Output the (X, Y) coordinate of the center of the cell containing the given text.  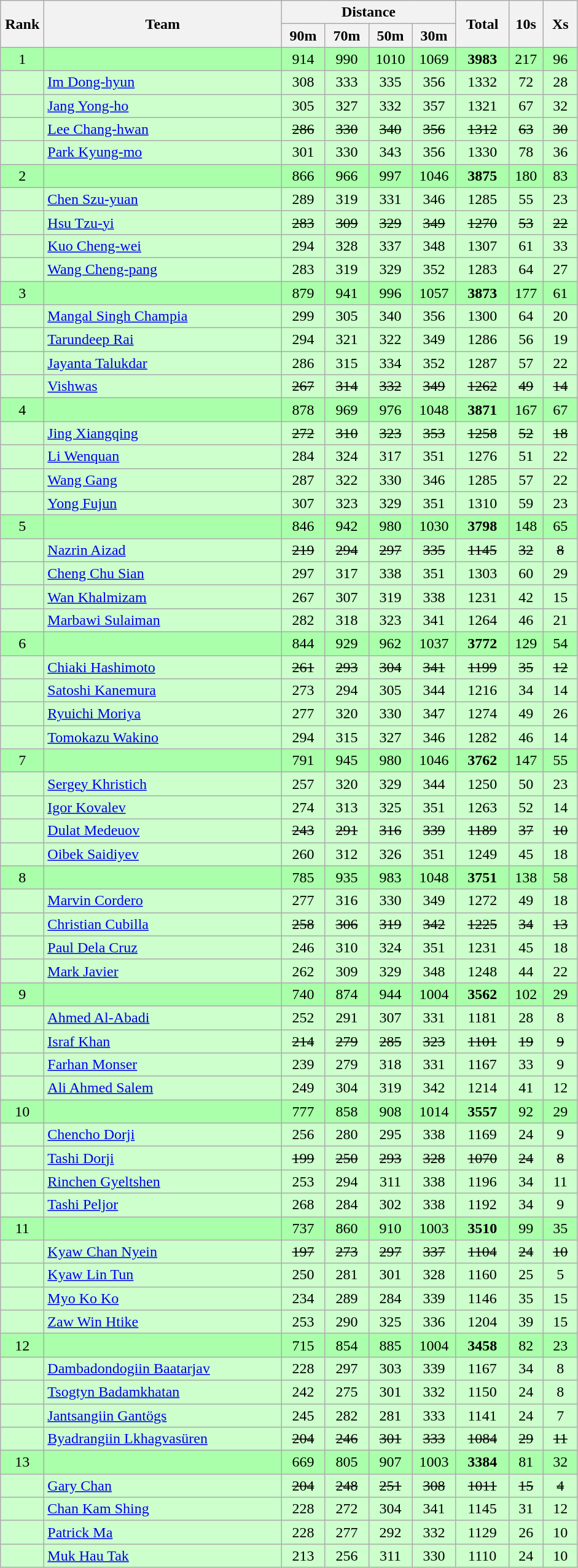
39 (526, 1322)
1169 (482, 1135)
Paul Dela Cruz (163, 947)
Jang Yong-ho (163, 106)
257 (303, 784)
1110 (482, 1556)
878 (303, 410)
1307 (482, 246)
326 (391, 854)
885 (391, 1345)
1287 (482, 363)
290 (346, 1322)
976 (391, 410)
258 (303, 924)
199 (303, 1158)
Tomokazu Wakino (163, 737)
777 (303, 1111)
357 (434, 106)
1010 (391, 59)
217 (526, 59)
30 (560, 129)
82 (526, 1345)
353 (434, 433)
929 (346, 643)
1192 (482, 1205)
56 (526, 340)
213 (303, 1556)
Kyaw Lin Tun (163, 1275)
990 (346, 59)
1282 (482, 737)
740 (303, 994)
21 (560, 620)
1283 (482, 269)
285 (391, 1041)
177 (526, 293)
303 (391, 1368)
1069 (434, 59)
1104 (482, 1252)
1300 (482, 316)
Rank (22, 24)
245 (303, 1415)
3384 (482, 1462)
Lee Chang-hwan (163, 129)
1286 (482, 340)
92 (526, 1111)
Muk Hau Tak (163, 1556)
Tsogtyn Badamkhatan (163, 1392)
1129 (482, 1532)
3875 (482, 176)
Marbawi Sulaiman (163, 620)
65 (560, 527)
1146 (482, 1298)
Vishwas (163, 386)
1181 (482, 1017)
1264 (482, 620)
268 (303, 1205)
306 (346, 924)
2 (22, 176)
30m (434, 36)
243 (303, 831)
Li Wenquan (163, 457)
996 (391, 293)
1272 (482, 901)
846 (303, 527)
58 (560, 877)
Jing Xiangqing (163, 433)
334 (391, 363)
Ryuichi Moriya (163, 714)
129 (526, 643)
Satoshi Kanemura (163, 691)
99 (526, 1228)
25 (526, 1275)
3751 (482, 877)
313 (346, 807)
Sergey Khristich (163, 784)
234 (303, 1298)
27 (560, 269)
1214 (482, 1088)
Team (163, 24)
1216 (482, 691)
669 (303, 1462)
791 (303, 761)
3562 (482, 994)
Tashi Dorji (163, 1158)
3871 (482, 410)
287 (303, 480)
50m (391, 36)
1330 (482, 152)
37 (526, 831)
219 (303, 550)
Jantsangiin Gantögs (163, 1415)
214 (303, 1041)
Ahmed Al-Abadi (163, 1017)
1196 (482, 1182)
70m (346, 36)
312 (346, 854)
Mark Javier (163, 971)
3983 (482, 59)
83 (560, 176)
1263 (482, 807)
63 (526, 129)
51 (526, 457)
Tarundeep Rai (163, 340)
239 (303, 1065)
935 (346, 877)
1332 (482, 82)
Im Dong-hyun (163, 82)
261 (303, 667)
Chen Szu-yuan (163, 199)
20 (560, 316)
197 (303, 1252)
295 (391, 1135)
180 (526, 176)
260 (303, 854)
1321 (482, 106)
10s (526, 24)
914 (303, 59)
1011 (482, 1486)
Christian Cubilla (163, 924)
805 (346, 1462)
962 (391, 643)
138 (526, 877)
Dambadondogiin Baatarjav (163, 1368)
866 (303, 176)
Byadrangiin Lkhagvasüren (163, 1439)
1101 (482, 1041)
1 (22, 59)
167 (526, 410)
874 (346, 994)
1084 (482, 1439)
Park Kyung-mo (163, 152)
3798 (482, 527)
347 (434, 714)
3 (22, 293)
969 (346, 410)
36 (560, 152)
Hsu Tzu-yi (163, 222)
292 (391, 1532)
944 (391, 994)
737 (303, 1228)
Distance (369, 12)
336 (434, 1322)
53 (526, 222)
59 (526, 503)
908 (391, 1111)
Chiaki Hashimoto (163, 667)
1276 (482, 457)
945 (346, 761)
907 (391, 1462)
966 (346, 176)
72 (526, 82)
1274 (482, 714)
910 (391, 1228)
251 (391, 1486)
252 (303, 1017)
Oibek Saidiyev (163, 854)
1160 (482, 1275)
78 (526, 152)
1249 (482, 854)
Wang Cheng-pang (163, 269)
Kuo Cheng-wei (163, 246)
3762 (482, 761)
715 (303, 1345)
Rinchen Gyeltshen (163, 1182)
321 (346, 340)
275 (346, 1392)
42 (526, 597)
997 (391, 176)
854 (346, 1345)
1014 (434, 1111)
6 (22, 643)
1270 (482, 222)
1070 (482, 1158)
Marvin Cordero (163, 901)
90m (303, 36)
242 (303, 1392)
102 (526, 994)
1250 (482, 784)
3458 (482, 1345)
1303 (482, 573)
941 (346, 293)
299 (303, 316)
Dulat Medeuov (163, 831)
Jayanta Talukdar (163, 363)
Mangal Singh Champia (163, 316)
1248 (482, 971)
844 (303, 643)
1262 (482, 386)
1225 (482, 924)
1037 (434, 643)
Chencho Dorji (163, 1135)
262 (303, 971)
983 (391, 877)
41 (526, 1088)
879 (303, 293)
860 (346, 1228)
Total (482, 24)
785 (303, 877)
1204 (482, 1322)
Ali Ahmed Salem (163, 1088)
Yong Fujun (163, 503)
Xs (560, 24)
Wan Khalmizam (163, 597)
1030 (434, 527)
54 (560, 643)
Israf Khan (163, 1041)
1310 (482, 503)
Gary Chan (163, 1486)
Patrick Ma (163, 1532)
1057 (434, 293)
1150 (482, 1392)
44 (526, 971)
1258 (482, 433)
Cheng Chu Sian (163, 573)
96 (560, 59)
Myo Ko Ko (163, 1298)
248 (346, 1486)
249 (303, 1088)
Tashi Peljor (163, 1205)
314 (346, 386)
Farhan Monser (163, 1065)
3772 (482, 643)
858 (346, 1111)
280 (346, 1135)
1312 (482, 129)
3557 (482, 1111)
Igor Kovalev (163, 807)
50 (526, 784)
1199 (482, 667)
31 (526, 1509)
Wang Gang (163, 480)
1141 (482, 1415)
343 (391, 152)
274 (303, 807)
302 (391, 1205)
81 (526, 1462)
Kyaw Chan Nyein (163, 1252)
Zaw Win Htike (163, 1322)
60 (526, 573)
1189 (482, 831)
3873 (482, 293)
147 (526, 761)
3510 (482, 1228)
Chan Kam Shing (163, 1509)
942 (346, 527)
Nazrin Aizad (163, 550)
148 (526, 527)
